Detect which cell encompasses the target text, then output its (X, Y) center coordinate. 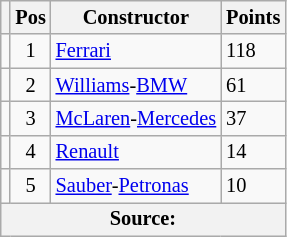
3 (30, 118)
Pos (30, 17)
61 (253, 85)
1 (30, 51)
Source: (143, 219)
McLaren-Mercedes (136, 118)
Ferrari (136, 51)
Renault (136, 152)
5 (30, 186)
Constructor (136, 17)
Sauber-Petronas (136, 186)
37 (253, 118)
10 (253, 186)
Williams-BMW (136, 85)
118 (253, 51)
4 (30, 152)
14 (253, 152)
Points (253, 17)
2 (30, 85)
